Identify which cell holds the provided text, then report its (x, y) central coordinate. 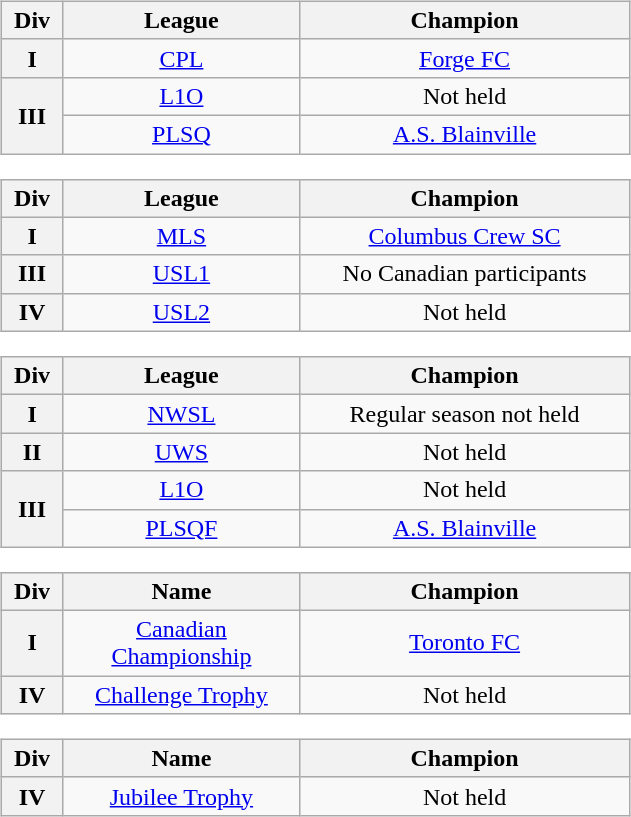
Toronto FC (464, 644)
Forge FC (464, 58)
II (32, 452)
Jubilee Trophy (181, 796)
Regular season not held (464, 414)
PLSQ (181, 134)
NWSL (181, 414)
Canadian Championship (181, 644)
Challenge Trophy (181, 695)
MLS (181, 236)
Columbus Crew SC (464, 236)
UWS (181, 452)
USL2 (181, 312)
PLSQF (181, 528)
USL1 (181, 274)
No Canadian participants (464, 274)
CPL (181, 58)
